Return the (x, y) coordinate for the center point of the cell that contains the specified text.  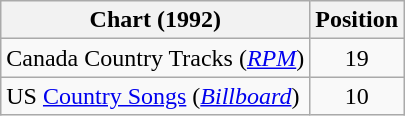
US Country Songs (Billboard) (156, 96)
Canada Country Tracks (RPM) (156, 58)
19 (357, 58)
10 (357, 96)
Chart (1992) (156, 20)
Position (357, 20)
